Detect which cell encompasses the target text, then output its [x, y] center coordinate. 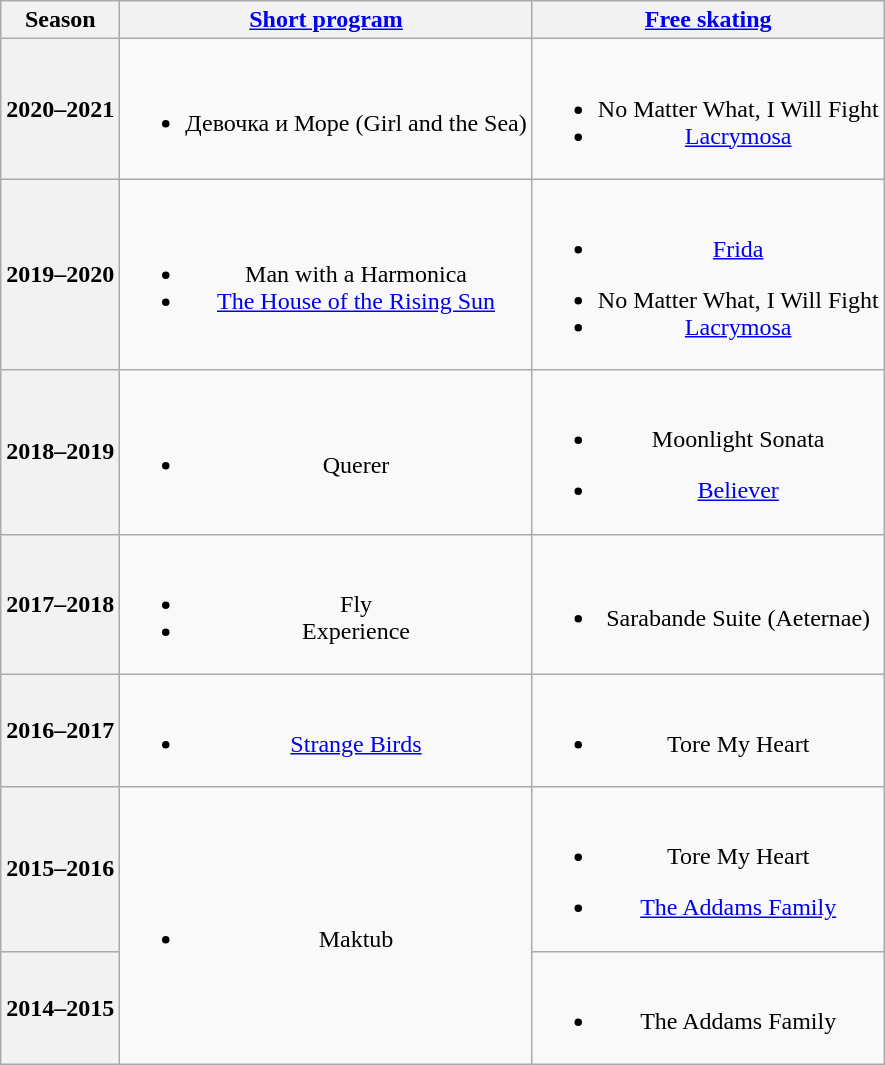
2015–2016 [60, 869]
Sarabande Suite (Aeternae) [708, 604]
The Addams Family [708, 1008]
Maktub [326, 926]
2016–2017 [60, 730]
Man with a Harmonica The House of the Rising Sun [326, 274]
Querer [326, 452]
Frida No Matter What, I Will Fight Lacrymosa [708, 274]
2014–2015 [60, 1008]
Strange Birds [326, 730]
Season [60, 20]
Free skating [708, 20]
Tore My Heart The Addams Family [708, 869]
2019–2020 [60, 274]
2020–2021 [60, 109]
2018–2019 [60, 452]
Tore My Heart [708, 730]
Fly Experience [326, 604]
2017–2018 [60, 604]
Short program [326, 20]
Moonlight Sonata Believer [708, 452]
No Matter What, I Will Fight Lacrymosa [708, 109]
Девочка и Море (Girl and the Sea) [326, 109]
